Capture the cell that displays the provided text and extract its [x, y] central coordinate. 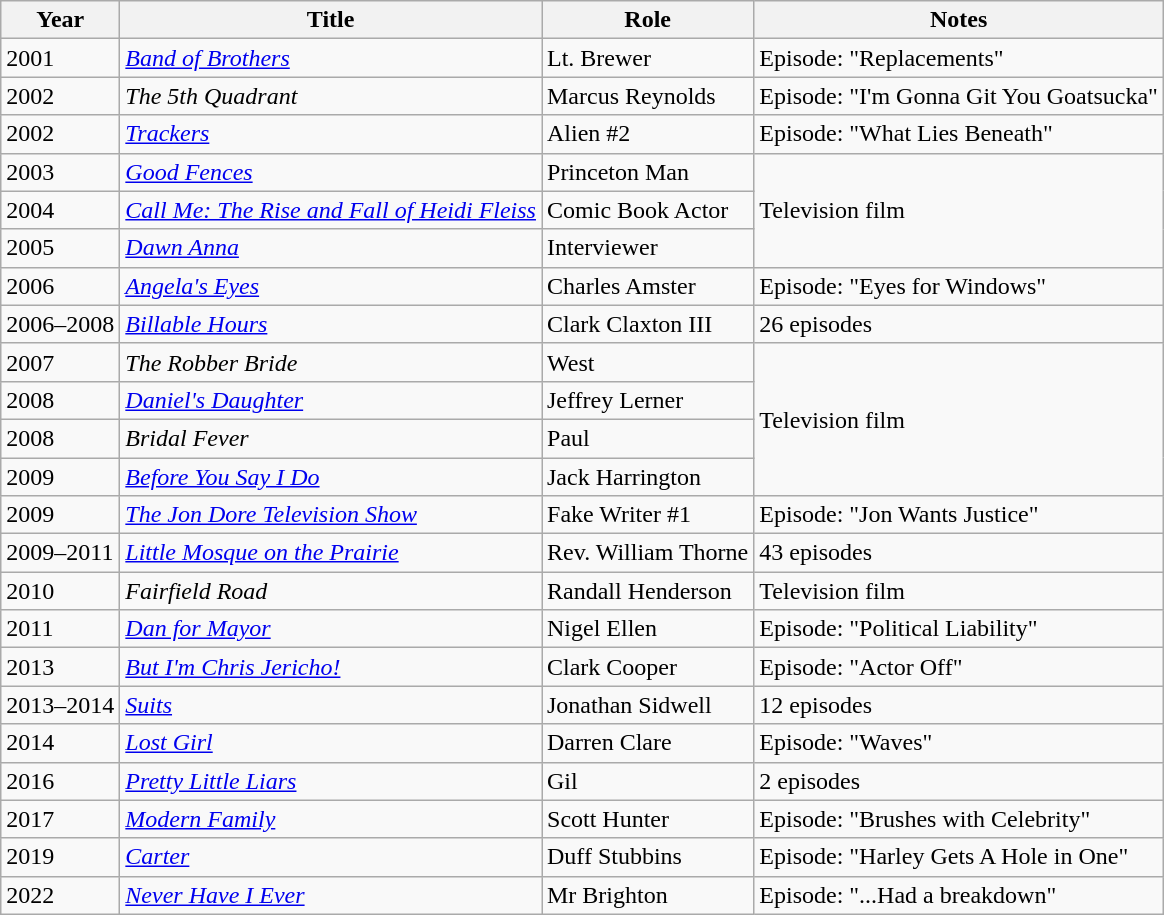
Episode: "...Had a breakdown" [959, 895]
Scott Hunter [648, 819]
Pretty Little Liars [331, 781]
Episode: "Eyes for Windows" [959, 286]
The Robber Bride [331, 362]
Dawn Anna [331, 248]
Before You Say I Do [331, 477]
Episode: "Jon Wants Justice" [959, 515]
26 episodes [959, 324]
The Jon Dore Television Show [331, 515]
Rev. William Thorne [648, 553]
Episode: "Replacements" [959, 58]
West [648, 362]
Notes [959, 20]
Jeffrey Lerner [648, 400]
Randall Henderson [648, 591]
Daniel's Daughter [331, 400]
2 episodes [959, 781]
2009–2011 [60, 553]
Episode: "What Lies Beneath" [959, 134]
Suits [331, 705]
Band of Brothers [331, 58]
Fake Writer #1 [648, 515]
2010 [60, 591]
Darren Clare [648, 743]
2003 [60, 172]
The 5th Quadrant [331, 96]
Modern Family [331, 819]
Good Fences [331, 172]
Mr Brighton [648, 895]
Year [60, 20]
Paul [648, 438]
Clark Claxton III [648, 324]
2004 [60, 210]
Billable Hours [331, 324]
Charles Amster [648, 286]
Carter [331, 857]
Episode: "Political Liability" [959, 629]
2001 [60, 58]
Never Have I Ever [331, 895]
Lost Girl [331, 743]
Call Me: The Rise and Fall of Heidi Fleiss [331, 210]
2013–2014 [60, 705]
Episode: "Brushes with Celebrity" [959, 819]
43 episodes [959, 553]
2022 [60, 895]
Angela's Eyes [331, 286]
2007 [60, 362]
Episode: "I'm Gonna Git You Goatsucka" [959, 96]
Bridal Fever [331, 438]
Alien #2 [648, 134]
Jack Harrington [648, 477]
2014 [60, 743]
2005 [60, 248]
Lt. Brewer [648, 58]
Little Mosque on the Prairie [331, 553]
Role [648, 20]
Marcus Reynolds [648, 96]
2006–2008 [60, 324]
But I'm Chris Jericho! [331, 667]
Title [331, 20]
Interviewer [648, 248]
2019 [60, 857]
Clark Cooper [648, 667]
Comic Book Actor [648, 210]
Fairfield Road [331, 591]
Episode: "Harley Gets A Hole in One" [959, 857]
Nigel Ellen [648, 629]
Jonathan Sidwell [648, 705]
Princeton Man [648, 172]
2011 [60, 629]
Duff Stubbins [648, 857]
Trackers [331, 134]
12 episodes [959, 705]
2013 [60, 667]
2006 [60, 286]
Episode: "Actor Off" [959, 667]
2016 [60, 781]
Episode: "Waves" [959, 743]
Dan for Mayor [331, 629]
2017 [60, 819]
Gil [648, 781]
